Locate the cell with the specified text and output its [X, Y] center coordinate. 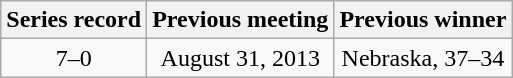
7–0 [74, 58]
August 31, 2013 [240, 58]
Previous meeting [240, 20]
Nebraska, 37–34 [423, 58]
Series record [74, 20]
Previous winner [423, 20]
